Determine the [X, Y] coordinate at the center of the cell enclosing the given text.  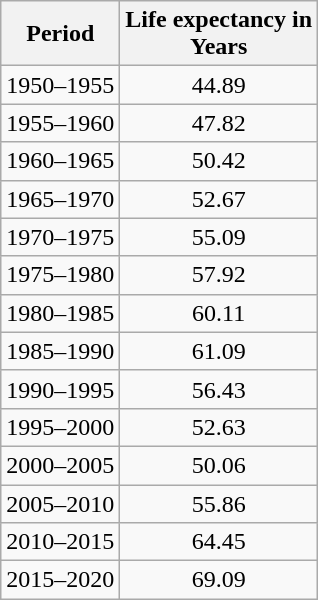
1970–1975 [60, 237]
2010–2015 [60, 542]
1950–1955 [60, 85]
57.92 [219, 275]
44.89 [219, 85]
55.86 [219, 503]
60.11 [219, 313]
2000–2005 [60, 465]
2015–2020 [60, 580]
1965–1970 [60, 199]
Period [60, 34]
1990–1995 [60, 389]
55.09 [219, 237]
56.43 [219, 389]
1960–1965 [60, 161]
61.09 [219, 351]
1980–1985 [60, 313]
2005–2010 [60, 503]
47.82 [219, 123]
1995–2000 [60, 427]
52.67 [219, 199]
69.09 [219, 580]
50.42 [219, 161]
52.63 [219, 427]
64.45 [219, 542]
50.06 [219, 465]
Life expectancy inYears [219, 34]
1975–1980 [60, 275]
1985–1990 [60, 351]
1955–1960 [60, 123]
